From the cell containing the given text, extract its center point as [X, Y] coordinate. 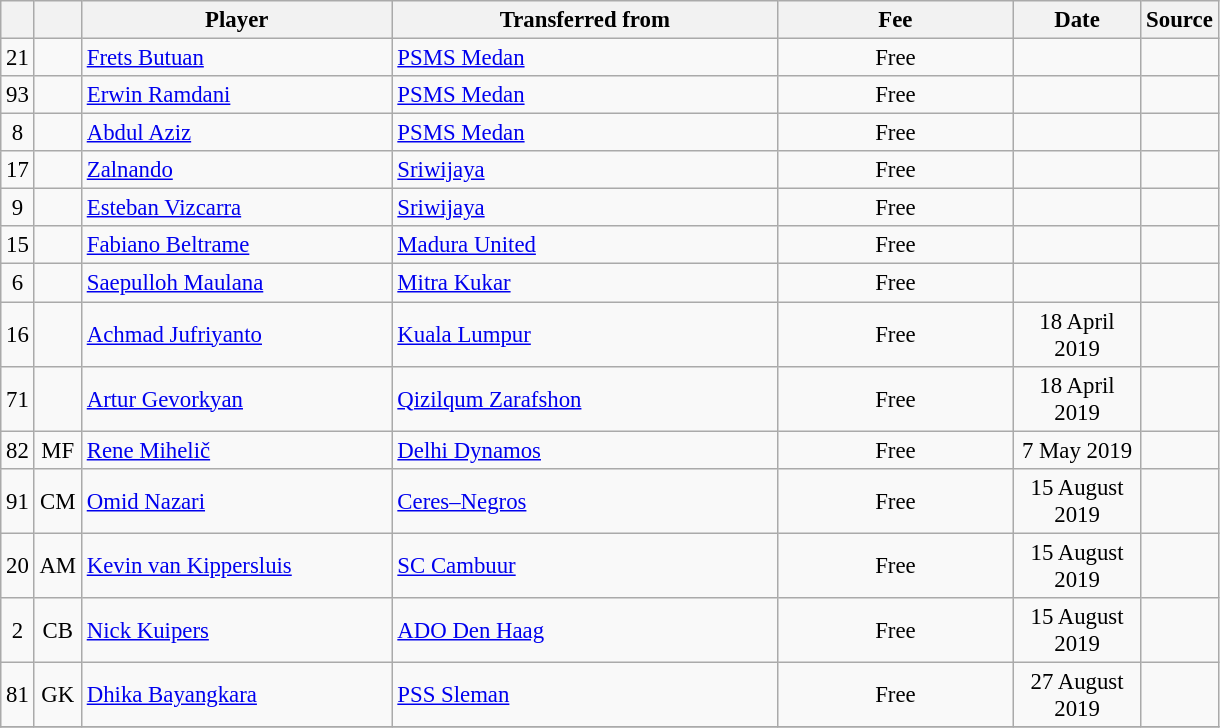
Erwin Ramdani [236, 95]
91 [18, 500]
Transferred from [585, 20]
8 [18, 133]
PSS Sleman [585, 694]
93 [18, 95]
71 [18, 398]
Mitra Kukar [585, 283]
27 August 2019 [1077, 694]
Fabiano Beltrame [236, 245]
Rene Mihelič [236, 450]
AM [58, 566]
Dhika Bayangkara [236, 694]
2 [18, 630]
CB [58, 630]
Ceres–Negros [585, 500]
6 [18, 283]
Omid Nazari [236, 500]
Zalnando [236, 170]
SC Cambuur [585, 566]
20 [18, 566]
81 [18, 694]
Achmad Jufriyanto [236, 334]
Abdul Aziz [236, 133]
17 [18, 170]
16 [18, 334]
21 [18, 58]
Date [1077, 20]
Delhi Dynamos [585, 450]
Kevin van Kippersluis [236, 566]
CM [58, 500]
Saepulloh Maulana [236, 283]
Player [236, 20]
Kuala Lumpur [585, 334]
Fee [896, 20]
82 [18, 450]
ADO Den Haag [585, 630]
MF [58, 450]
GK [58, 694]
9 [18, 208]
15 [18, 245]
Esteban Vizcarra [236, 208]
Frets Butuan [236, 58]
Qizilqum Zarafshon [585, 398]
Madura United [585, 245]
7 May 2019 [1077, 450]
Nick Kuipers [236, 630]
Artur Gevorkyan [236, 398]
Source [1180, 20]
